Locate the cell with the specified text and output its [x, y] center coordinate. 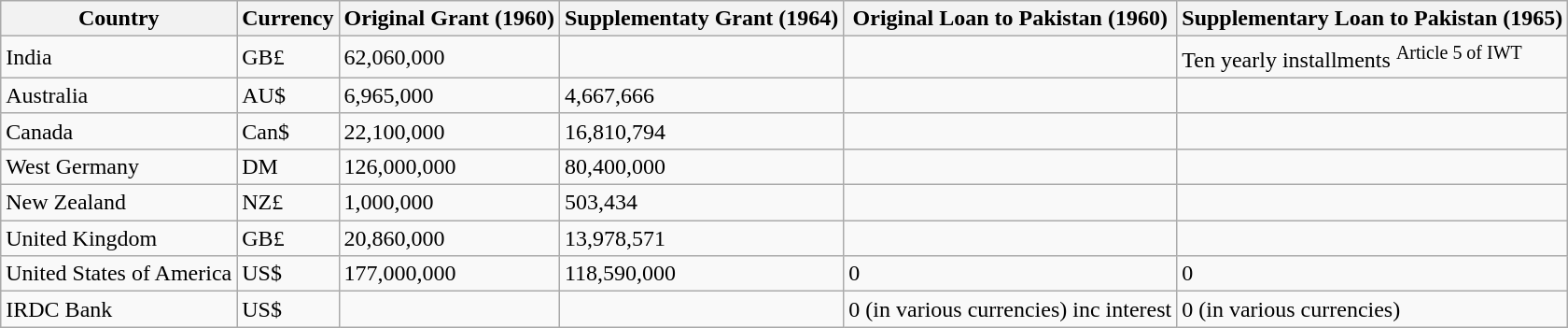
177,000,000 [449, 274]
62,060,000 [449, 58]
503,434 [701, 203]
20,860,000 [449, 238]
Supplementary Loan to Pakistan (1965) [1372, 19]
India [119, 58]
New Zealand [119, 203]
United Kingdom [119, 238]
AU$ [287, 95]
NZ£ [287, 203]
Can$ [287, 131]
126,000,000 [449, 166]
Ten yearly installments Article 5 of IWT [1372, 58]
0 (in various currencies) [1372, 309]
Original Grant (1960) [449, 19]
16,810,794 [701, 131]
Australia [119, 95]
1,000,000 [449, 203]
DM [287, 166]
Canada [119, 131]
118,590,000 [701, 274]
Country [119, 19]
80,400,000 [701, 166]
0 (in various currencies) inc interest [1010, 309]
IRDC Bank [119, 309]
Original Loan to Pakistan (1960) [1010, 19]
6,965,000 [449, 95]
United States of America [119, 274]
22,100,000 [449, 131]
4,667,666 [701, 95]
West Germany [119, 166]
13,978,571 [701, 238]
Currency [287, 19]
Supplementaty Grant (1964) [701, 19]
